From the cell containing the given text, extract its center point as [X, Y] coordinate. 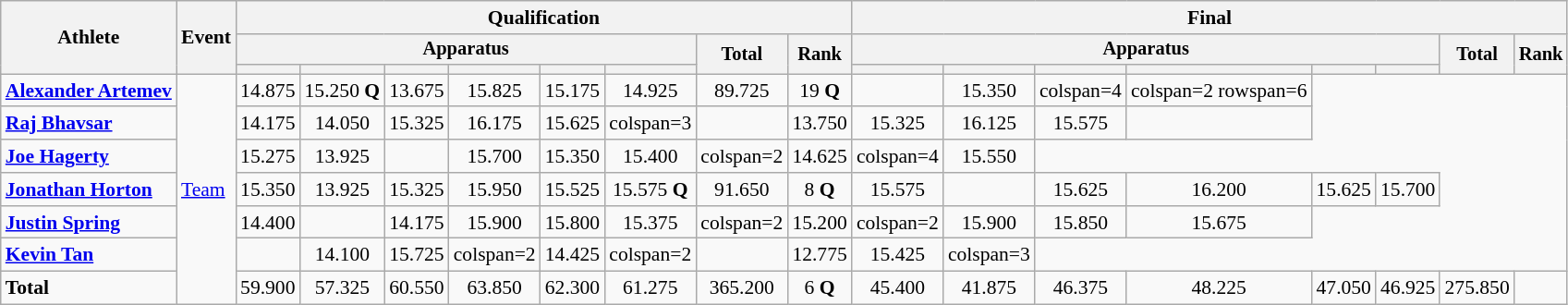
15.575 Q [650, 189]
Joe Hagerty [89, 156]
89.725 [741, 91]
15.400 [650, 156]
91.650 [741, 189]
365.200 [741, 288]
48.225 [1220, 288]
Kevin Tan [89, 255]
16.175 [495, 124]
60.550 [416, 288]
16.200 [1220, 189]
Qualification [543, 18]
14.925 [650, 91]
15.725 [416, 255]
15.375 [650, 223]
15.525 [573, 189]
15.175 [573, 91]
Event [206, 37]
Raj Bhavsar [89, 124]
15.200 [819, 223]
15.800 [573, 223]
16.125 [989, 124]
15.825 [495, 91]
13.750 [819, 124]
275.850 [1477, 288]
15.675 [1220, 223]
19 Q [819, 91]
Justin Spring [89, 223]
15.250 Q [343, 91]
47.050 [1343, 288]
Alexander Artemev [89, 91]
15.850 [1081, 223]
41.875 [989, 288]
15.950 [495, 189]
13.675 [416, 91]
15.275 [268, 156]
colspan=2 rowspan=6 [1220, 91]
Athlete [89, 37]
45.400 [898, 288]
14.875 [268, 91]
Final [1210, 18]
12.775 [819, 255]
14.100 [343, 255]
46.925 [1408, 288]
46.375 [1081, 288]
14.050 [343, 124]
15.550 [989, 156]
14.625 [819, 156]
15.425 [898, 255]
61.275 [650, 288]
6 Q [819, 288]
8 Q [819, 189]
59.900 [268, 288]
57.325 [343, 288]
14.400 [268, 223]
63.850 [495, 288]
62.300 [573, 288]
14.425 [573, 255]
Team [206, 189]
Jonathan Horton [89, 189]
